Search for the cell housing the specified text and yield its [x, y] center coordinate. 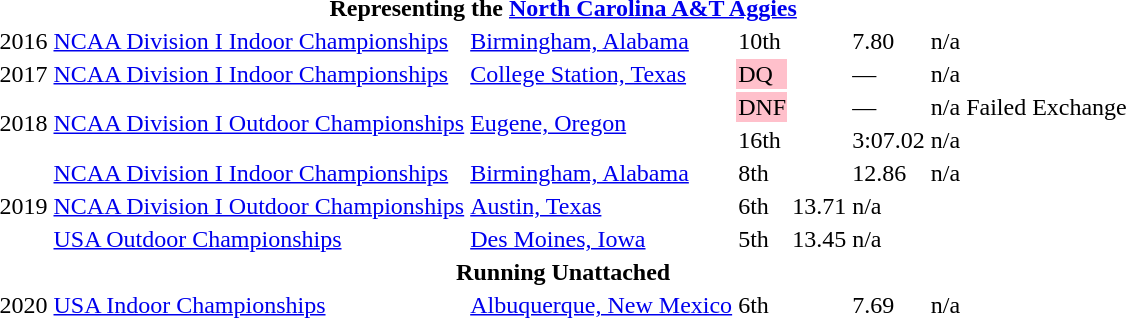
Des Moines, Iowa [602, 239]
13.71 [820, 206]
10th [762, 41]
DNF [762, 107]
6th [762, 206]
Eugene, Oregon [602, 124]
Austin, Texas [602, 206]
DQ [762, 74]
USA Outdoor Championships [259, 239]
7.80 [889, 41]
8th [762, 173]
College Station, Texas [602, 74]
16th [762, 140]
12.86 [889, 173]
3:07.02 [889, 140]
13.45 [820, 239]
5th [762, 239]
